Capture the cell that displays the provided text and extract its [X, Y] central coordinate. 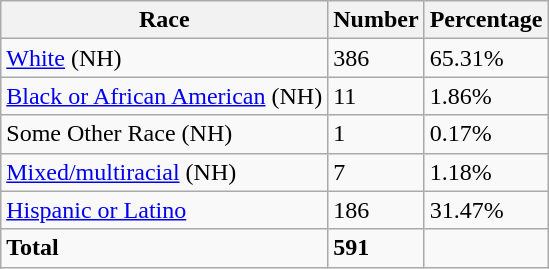
31.47% [486, 210]
1.86% [486, 96]
Hispanic or Latino [164, 210]
11 [376, 96]
65.31% [486, 58]
7 [376, 172]
Mixed/multiracial (NH) [164, 172]
591 [376, 248]
Race [164, 20]
0.17% [486, 134]
Number [376, 20]
Black or African American (NH) [164, 96]
186 [376, 210]
1.18% [486, 172]
1 [376, 134]
White (NH) [164, 58]
386 [376, 58]
Some Other Race (NH) [164, 134]
Percentage [486, 20]
Total [164, 248]
